Pinpoint the cell where the given text exists, returning its [X, Y] midpoint coordinate. 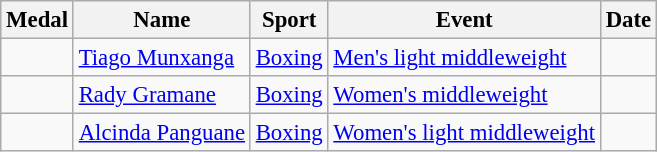
Men's light middleweight [464, 58]
Alcinda Panguane [162, 133]
Sport [289, 20]
Event [464, 20]
Date [628, 20]
Women's light middleweight [464, 133]
Rady Gramane [162, 95]
Women's middleweight [464, 95]
Medal [38, 20]
Name [162, 20]
Tiago Munxanga [162, 58]
